Identify which cell holds the provided text, then report its [X, Y] central coordinate. 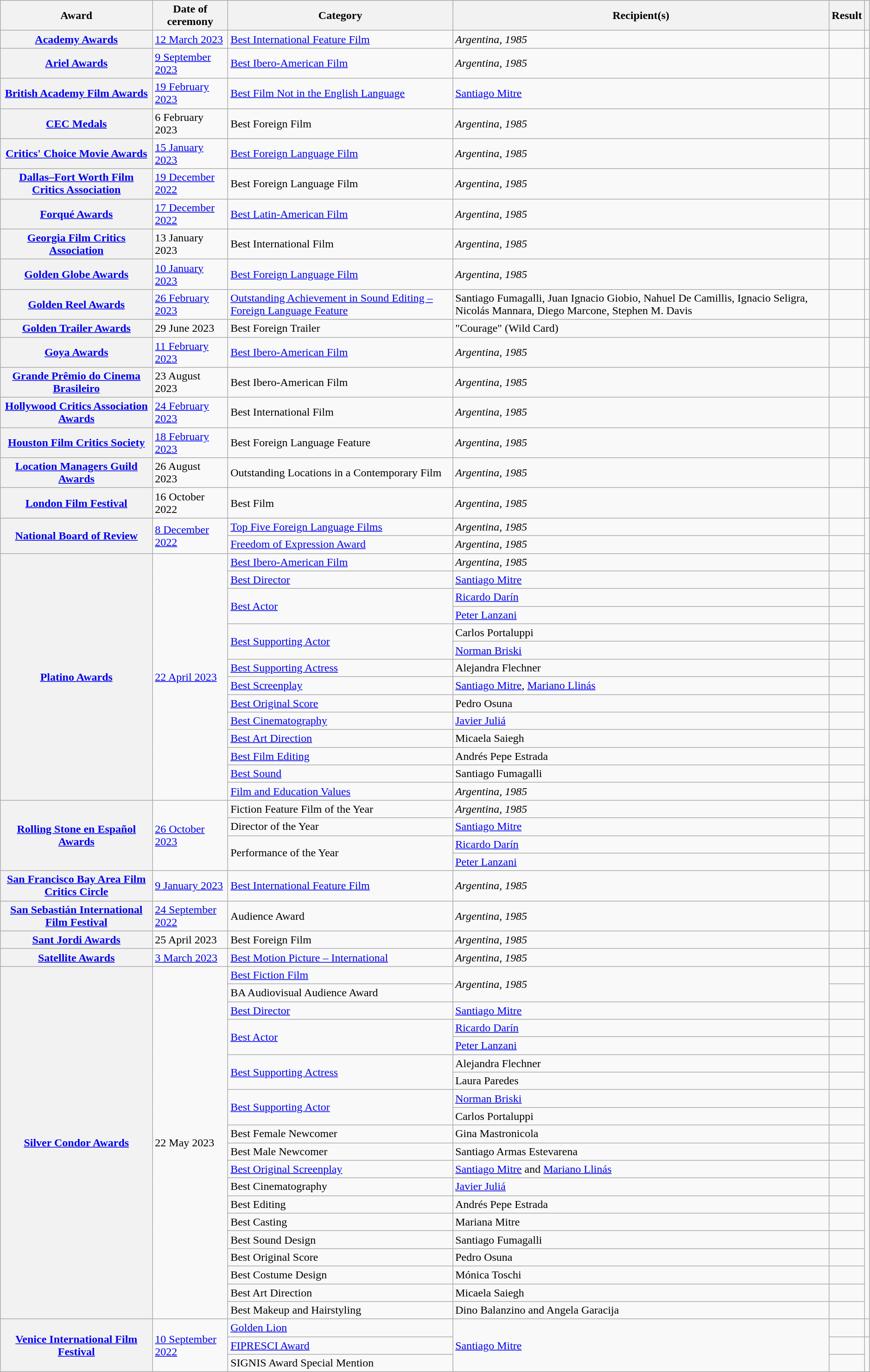
Best Original Screenplay [340, 1169]
Golden Reel Awards [76, 304]
Outstanding Locations in a Contemporary Film [340, 473]
Laura Paredes [641, 1081]
26 August 2023 [190, 473]
Forqué Awards [76, 214]
Film and Education Values [340, 791]
Best Female Newcomer [340, 1134]
11 February 2023 [190, 352]
6 February 2023 [190, 123]
CEC Medals [76, 123]
19 December 2022 [190, 183]
Georgia Film Critics Association [76, 244]
8 December 2022 [190, 536]
British Academy Film Awards [76, 94]
Santiago Mitre and Mariano Llinás [641, 1169]
3 March 2023 [190, 957]
Hollywood Critics Association Awards [76, 412]
Best Sound Design [340, 1239]
12 March 2023 [190, 39]
London Film Festival [76, 503]
Best Foreign Trailer [340, 328]
22 April 2023 [190, 677]
National Board of Review [76, 536]
26 February 2023 [190, 304]
24 February 2023 [190, 412]
"Courage" (Wild Card) [641, 328]
Recipient(s) [641, 16]
Mariana Mitre [641, 1222]
Ariel Awards [76, 63]
Best Latin-American Film [340, 214]
Houston Film Critics Society [76, 443]
San Francisco Bay Area Film Critics Circle [76, 886]
Best Screenplay [340, 685]
Silver Condor Awards [76, 1143]
Director of the Year [340, 827]
23 August 2023 [190, 383]
Rolling Stone en Español Awards [76, 835]
Best Foreign Language Feature [340, 443]
BA Audiovisual Audience Award [340, 993]
Dallas–Fort Worth Film Critics Association [76, 183]
Result [847, 16]
Award [76, 16]
Best Film Not in the English Language [340, 94]
Golden Lion [340, 1328]
15 January 2023 [190, 154]
17 December 2022 [190, 214]
FIPRESCI Award [340, 1346]
Santiago Armas Estevarena [641, 1151]
19 February 2023 [190, 94]
29 June 2023 [190, 328]
Best Makeup and Hairstyling [340, 1310]
San Sebastián International Film Festival [76, 916]
Best Casting [340, 1222]
Category [340, 16]
Best Film Editing [340, 756]
Grande Prêmio do Cinema Brasileiro [76, 383]
10 September 2022 [190, 1346]
10 January 2023 [190, 274]
26 October 2023 [190, 835]
Audience Award [340, 916]
Best Editing [340, 1204]
Mónica Toschi [641, 1275]
25 April 2023 [190, 940]
Gina Mastronicola [641, 1134]
18 February 2023 [190, 443]
Santiago Fumagalli, Juan Ignacio Giobio, Nahuel De Camillis, Ignacio Seligra, Nicolás Mannara, Diego Marcone, Stephen M. Davis [641, 304]
Golden Globe Awards [76, 274]
Critics' Choice Movie Awards [76, 154]
Dino Balanzino and Angela Garacija [641, 1310]
Best Male Newcomer [340, 1151]
Santiago Mitre, Mariano Llinás [641, 685]
Outstanding Achievement in Sound Editing – Foreign Language Feature [340, 304]
Freedom of Expression Award [340, 544]
Performance of the Year [340, 853]
SIGNIS Award Special Mention [340, 1363]
16 October 2022 [190, 503]
13 January 2023 [190, 244]
Best Sound [340, 774]
Golden Trailer Awards [76, 328]
Best Fiction Film [340, 975]
Date of ceremony [190, 16]
Academy Awards [76, 39]
24 September 2022 [190, 916]
9 January 2023 [190, 886]
Best Motion Picture – International [340, 957]
Goya Awards [76, 352]
Satellite Awards [76, 957]
Best Costume Design [340, 1275]
Top Five Foreign Language Films [340, 527]
22 May 2023 [190, 1143]
Venice International Film Festival [76, 1346]
Best Film [340, 503]
Fiction Feature Film of the Year [340, 809]
Platino Awards [76, 677]
Location Managers Guild Awards [76, 473]
Sant Jordi Awards [76, 940]
9 September 2023 [190, 63]
